Determine the [x, y] coordinate at the center of the cell enclosing the given text.  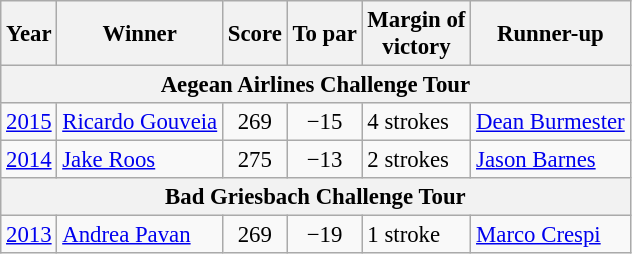
Runner-up [550, 34]
−19 [324, 235]
Jason Barnes [550, 160]
Bad Griesbach Challenge Tour [316, 197]
Margin ofvictory [416, 34]
Aegean Airlines Challenge Tour [316, 85]
Ricardo Gouveia [140, 122]
1 stroke [416, 235]
To par [324, 34]
−13 [324, 160]
Marco Crespi [550, 235]
Jake Roos [140, 160]
2013 [29, 235]
2 strokes [416, 160]
−15 [324, 122]
2015 [29, 122]
4 strokes [416, 122]
Year [29, 34]
Score [254, 34]
Andrea Pavan [140, 235]
Winner [140, 34]
2014 [29, 160]
Dean Burmester [550, 122]
275 [254, 160]
